Return (X, Y) of the center of cell containing provided text 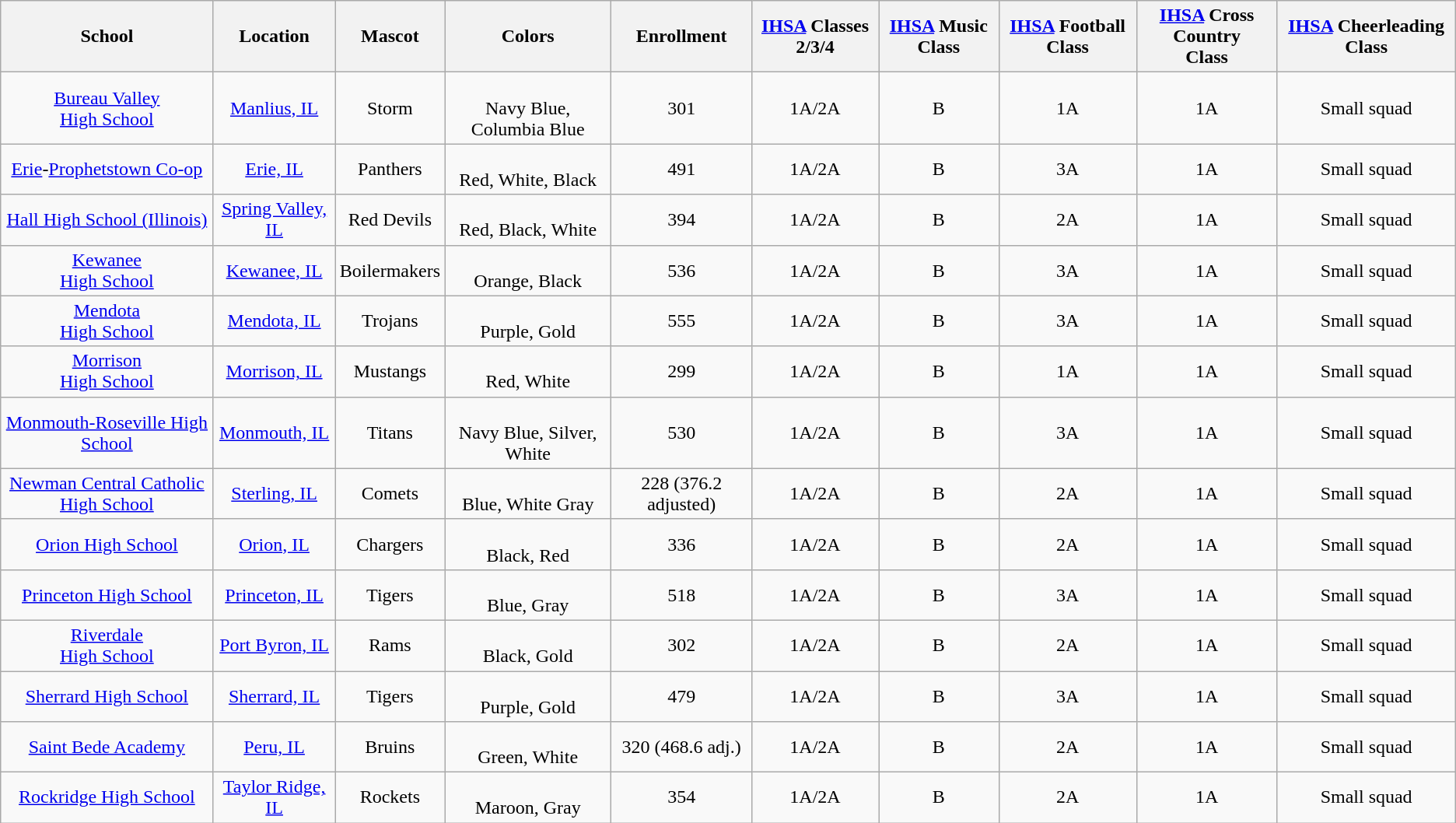
Green, White (528, 747)
Storm (390, 108)
320 (468.6 adj.) (681, 747)
MorrisonHigh School (107, 372)
Location (274, 37)
Bruins (390, 747)
IHSA Cross Country Class (1207, 37)
Comets (390, 493)
Red, Black, White (528, 219)
Mascot (390, 37)
Red, White (528, 372)
Colors (528, 37)
Navy Blue, Columbia Blue (528, 108)
RiverdaleHigh School (107, 646)
IHSA Football Class (1067, 37)
Rams (390, 646)
Panthers (390, 170)
Newman Central CatholicHigh School (107, 493)
Chargers (390, 545)
491 (681, 170)
228 (376.2 adjusted) (681, 493)
301 (681, 108)
Morrison, IL (274, 372)
Black, Red (528, 545)
Red Devils (390, 219)
Rockridge High School (107, 798)
Boilermakers (390, 271)
Monmouth-Roseville High School (107, 433)
Port Byron, IL (274, 646)
Mustangs (390, 372)
Kewanee, IL (274, 271)
Trojans (390, 320)
Maroon, Gray (528, 798)
Saint Bede Academy (107, 747)
Sterling, IL (274, 493)
479 (681, 695)
Enrollment (681, 37)
Orion High School (107, 545)
Hall High School (Illinois) (107, 219)
336 (681, 545)
Sherrard High School (107, 695)
Spring Valley, IL (274, 219)
302 (681, 646)
299 (681, 372)
Orion, IL (274, 545)
354 (681, 798)
Black, Gold (528, 646)
Manlius, IL (274, 108)
555 (681, 320)
Monmouth, IL (274, 433)
518 (681, 594)
536 (681, 271)
MendotaHigh School (107, 320)
IHSA Music Class (939, 37)
Princeton, IL (274, 594)
Orange, Black (528, 271)
Mendota, IL (274, 320)
Taylor Ridge, IL (274, 798)
530 (681, 433)
Red, White, Black (528, 170)
IHSA Classes 2/3/4 (815, 37)
Erie, IL (274, 170)
Blue, Gray (528, 594)
Sherrard, IL (274, 695)
Bureau ValleyHigh School (107, 108)
Navy Blue, Silver, White (528, 433)
Peru, IL (274, 747)
394 (681, 219)
IHSA Cheerleading Class (1366, 37)
School (107, 37)
Erie-Prophetstown Co-op (107, 170)
Blue, White Gray (528, 493)
Princeton High School (107, 594)
Titans (390, 433)
Rockets (390, 798)
KewaneeHigh School (107, 271)
